Pinpoint the cell where the given text exists, returning its (x, y) midpoint coordinate. 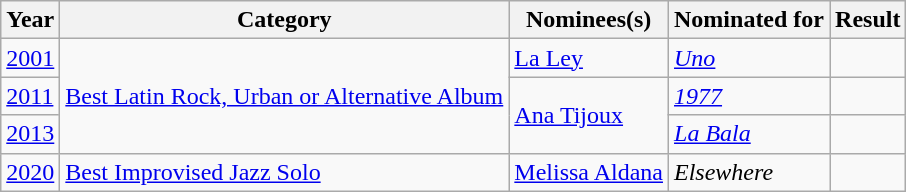
Nominated for (750, 20)
La Bala (750, 134)
La Ley (589, 58)
Melissa Aldana (589, 172)
2001 (30, 58)
Elsewhere (750, 172)
Uno (750, 58)
Best Latin Rock, Urban or Alternative Album (284, 96)
Year (30, 20)
2020 (30, 172)
Result (868, 20)
2013 (30, 134)
Nominees(s) (589, 20)
Ana Tijoux (589, 115)
Best Improvised Jazz Solo (284, 172)
1977 (750, 96)
Category (284, 20)
2011 (30, 96)
